Search for the cell housing the specified text and yield its (X, Y) center coordinate. 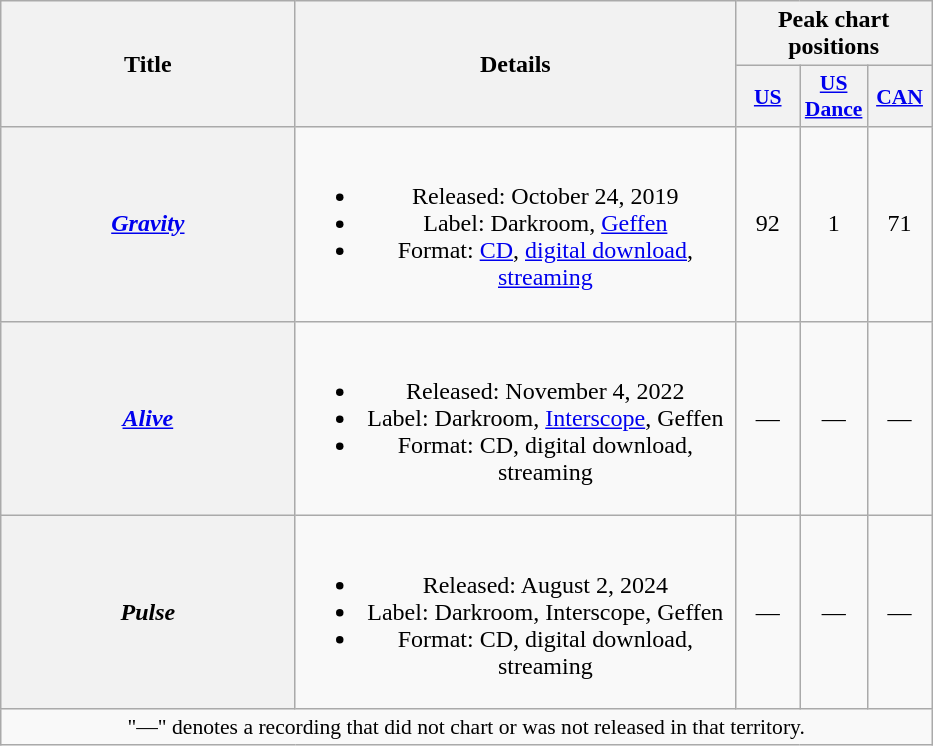
Released: August 2, 2024Label: Darkroom, Interscope, GeffenFormat: CD, digital download, streaming (516, 612)
Alive (148, 418)
Gravity (148, 224)
Peak chart positions (834, 34)
USDance (834, 96)
Released: November 4, 2022Label: Darkroom, Interscope, GeffenFormat: CD, digital download, streaming (516, 418)
CAN (899, 96)
"—" denotes a recording that did not chart or was not released in that territory. (466, 727)
Details (516, 64)
US (768, 96)
1 (834, 224)
Title (148, 64)
92 (768, 224)
71 (899, 224)
Released: October 24, 2019Label: Darkroom, GeffenFormat: CD, digital download, streaming (516, 224)
Pulse (148, 612)
